Determine the (X, Y) coordinate at the center of the cell enclosing the given text.  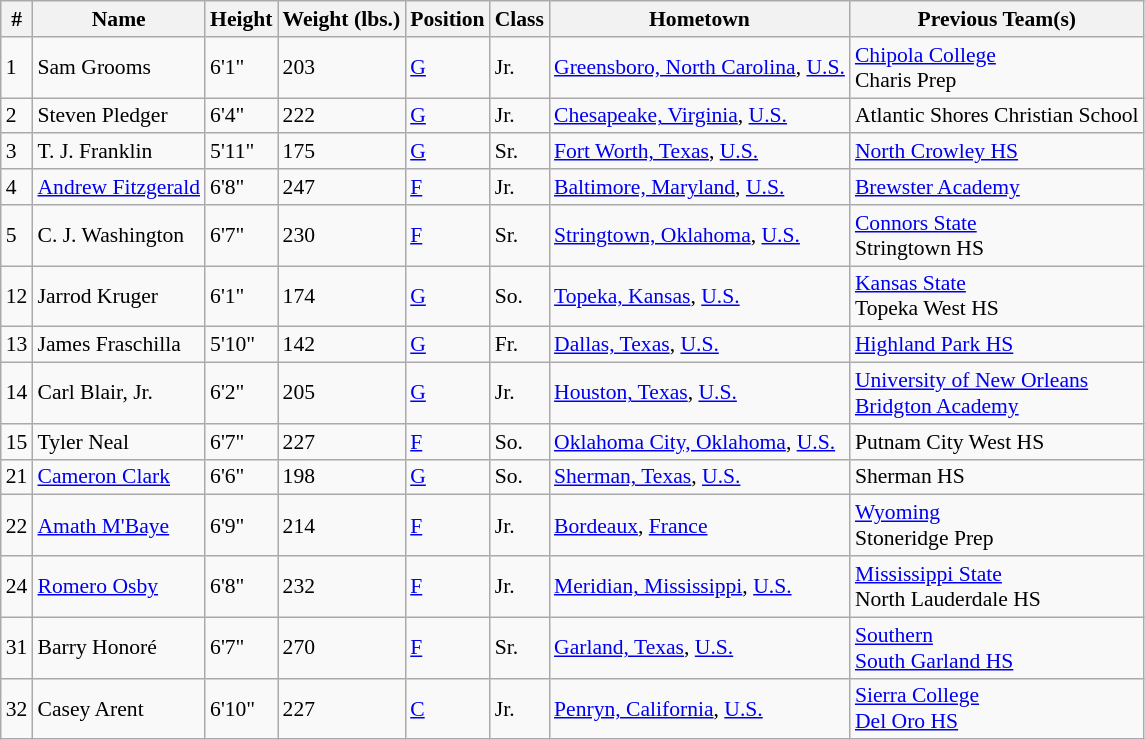
6'6" (241, 477)
Connors StateStringtown HS (997, 236)
Romero Osby (118, 586)
Position (447, 19)
WyomingStoneridge Prep (997, 526)
Tyler Neal (118, 442)
SouthernSouth Garland HS (997, 648)
Jarrod Kruger (118, 296)
C (447, 708)
Kansas StateTopeka West HS (997, 296)
6'9" (241, 526)
Garland, Texas, U.S. (700, 648)
Class (520, 19)
230 (342, 236)
5 (17, 236)
21 (17, 477)
5'10" (241, 345)
Meridian, Mississippi, U.S. (700, 586)
Weight (lbs.) (342, 19)
3 (17, 152)
Andrew Fitzgerald (118, 187)
Carl Blair, Jr. (118, 394)
Casey Arent (118, 708)
Amath M'Baye (118, 526)
Barry Honoré (118, 648)
24 (17, 586)
13 (17, 345)
214 (342, 526)
Sherman, Texas, U.S. (700, 477)
Atlantic Shores Christian School (997, 116)
Cameron Clark (118, 477)
174 (342, 296)
31 (17, 648)
Mississippi StateNorth Lauderdale HS (997, 586)
Brewster Academy (997, 187)
Height (241, 19)
4 (17, 187)
22 (17, 526)
Sam Grooms (118, 68)
Previous Team(s) (997, 19)
T. J. Franklin (118, 152)
12 (17, 296)
Baltimore, Maryland, U.S. (700, 187)
6'2" (241, 394)
James Fraschilla (118, 345)
Chipola CollegeCharis Prep (997, 68)
5'11" (241, 152)
Houston, Texas, U.S. (700, 394)
Highland Park HS (997, 345)
Putnam City West HS (997, 442)
Chesapeake, Virginia, U.S. (700, 116)
14 (17, 394)
Steven Pledger (118, 116)
Oklahoma City, Oklahoma, U.S. (700, 442)
Bordeaux, France (700, 526)
Fr. (520, 345)
15 (17, 442)
Name (118, 19)
247 (342, 187)
6'10" (241, 708)
North Crowley HS (997, 152)
Penryn, California, U.S. (700, 708)
6'4" (241, 116)
University of New OrleansBridgton Academy (997, 394)
Sherman HS (997, 477)
Stringtown, Oklahoma, U.S. (700, 236)
270 (342, 648)
Hometown (700, 19)
Greensboro, North Carolina, U.S. (700, 68)
# (17, 19)
32 (17, 708)
142 (342, 345)
198 (342, 477)
Dallas, Texas, U.S. (700, 345)
232 (342, 586)
Topeka, Kansas, U.S. (700, 296)
222 (342, 116)
175 (342, 152)
C. J. Washington (118, 236)
2 (17, 116)
Fort Worth, Texas, U.S. (700, 152)
Sierra CollegeDel Oro HS (997, 708)
205 (342, 394)
203 (342, 68)
1 (17, 68)
